Return (X, Y) of the center of cell containing provided text 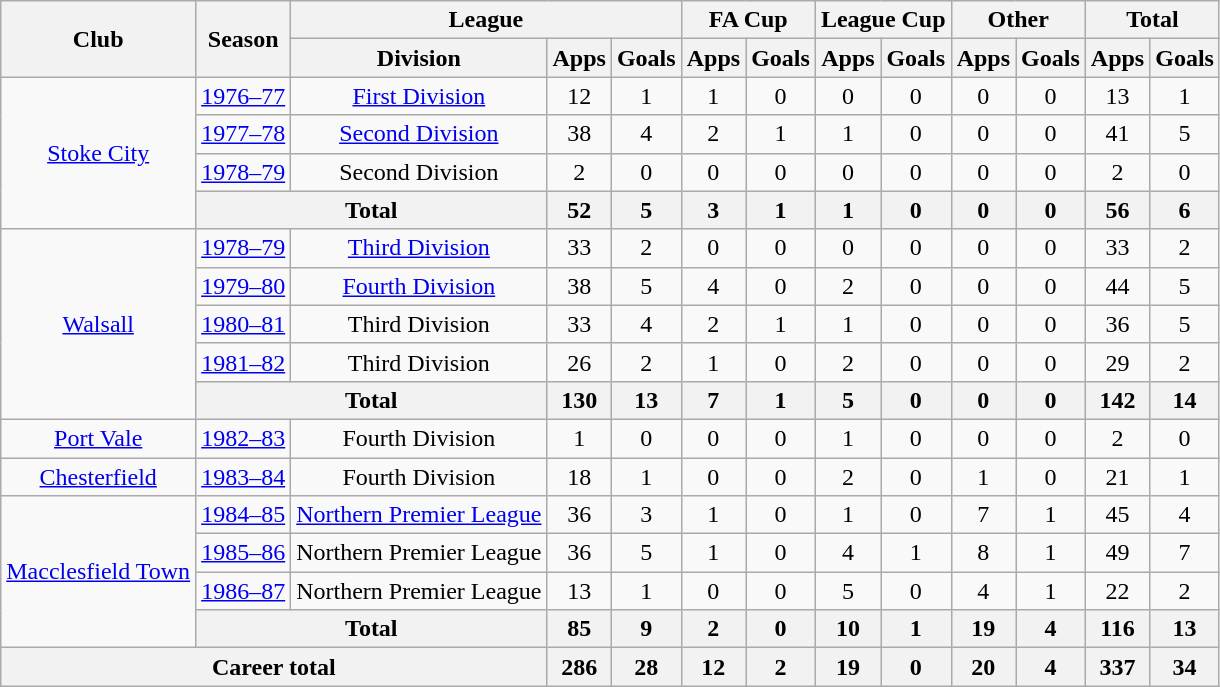
Other (1018, 20)
286 (579, 667)
18 (579, 477)
Chesterfield (98, 477)
First Division (419, 96)
6 (1185, 210)
Stoke City (98, 153)
1983–84 (244, 477)
44 (1117, 286)
26 (579, 362)
1976–77 (244, 96)
Division (419, 58)
Career total (274, 667)
1980–81 (244, 324)
14 (1185, 400)
League Cup (883, 20)
10 (848, 629)
41 (1117, 134)
Port Vale (98, 438)
22 (1117, 591)
1979–80 (244, 286)
130 (579, 400)
Club (98, 39)
Macclesfield Town (98, 572)
1981–82 (244, 362)
116 (1117, 629)
29 (1117, 362)
49 (1117, 553)
337 (1117, 667)
56 (1117, 210)
20 (983, 667)
21 (1117, 477)
28 (646, 667)
142 (1117, 400)
1985–86 (244, 553)
League (486, 20)
45 (1117, 515)
1986–87 (244, 591)
Walsall (98, 324)
8 (983, 553)
Season (244, 39)
85 (579, 629)
1977–78 (244, 134)
34 (1185, 667)
FA Cup (748, 20)
1984–85 (244, 515)
52 (579, 210)
1982–83 (244, 438)
9 (646, 629)
